Pinpoint the cell where the given text exists, returning its [x, y] midpoint coordinate. 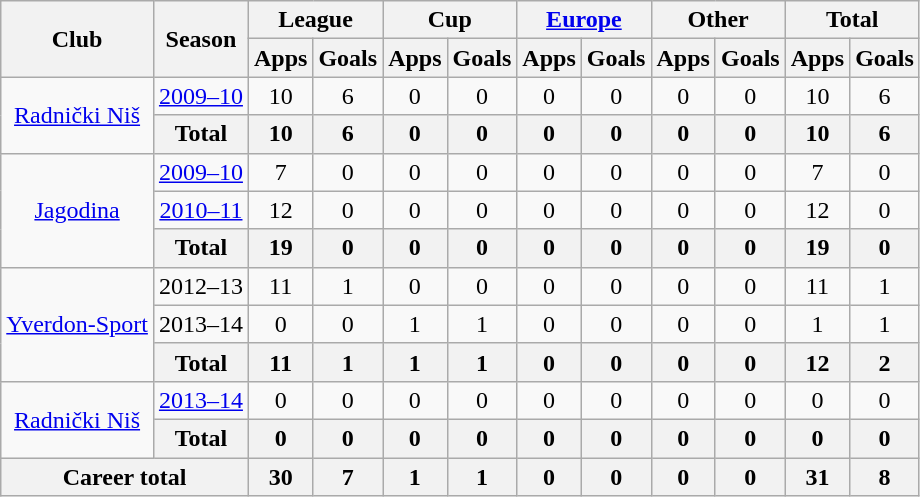
Cup [450, 20]
Yverdon-Sport [78, 324]
Club [78, 39]
Other [718, 20]
Season [200, 39]
31 [817, 477]
2012–13 [200, 286]
8 [885, 477]
Europe [584, 20]
2 [885, 362]
Jagodina [78, 210]
Career total [125, 477]
League [315, 20]
30 [280, 477]
2010–11 [200, 210]
